Return (X, Y) of the center of cell containing provided text 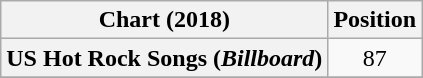
Position (375, 20)
US Hot Rock Songs (Billboard) (164, 58)
Chart (2018) (164, 20)
87 (375, 58)
